Pinpoint the cell where the given text exists, returning its (X, Y) midpoint coordinate. 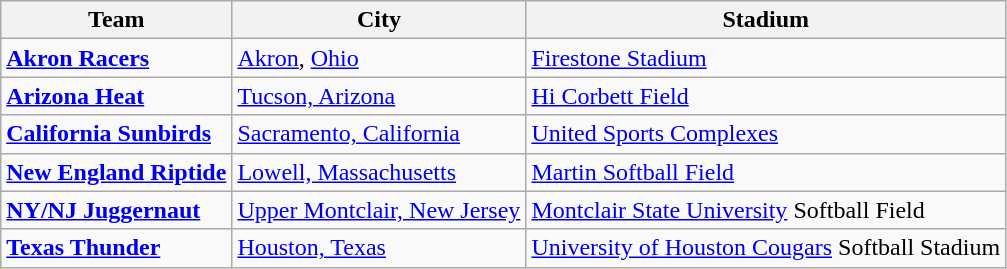
University of Houston Cougars Softball Stadium (766, 248)
Akron, Ohio (379, 58)
California Sunbirds (116, 134)
Lowell, Massachusetts (379, 172)
New England Riptide (116, 172)
Sacramento, California (379, 134)
Arizona Heat (116, 96)
Upper Montclair, New Jersey (379, 210)
City (379, 20)
Tucson, Arizona (379, 96)
Martin Softball Field (766, 172)
NY/NJ Juggernaut (116, 210)
Firestone Stadium (766, 58)
Akron Racers (116, 58)
Houston, Texas (379, 248)
Montclair State University Softball Field (766, 210)
United Sports Complexes (766, 134)
Team (116, 20)
Hi Corbett Field (766, 96)
Stadium (766, 20)
Texas Thunder (116, 248)
